Provide the (x, y) coordinate of the cell's center where the given text is located.  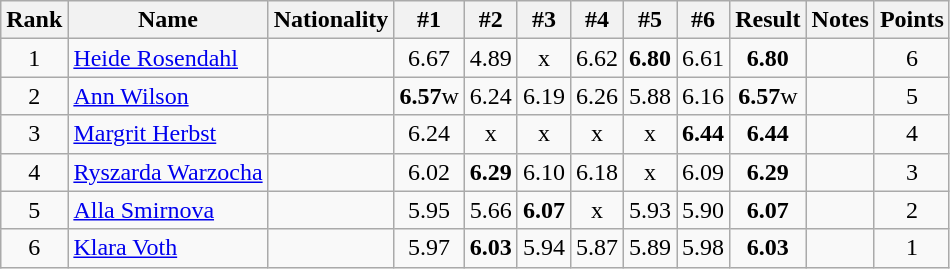
5.94 (544, 248)
#1 (429, 20)
5.87 (596, 248)
Result (768, 20)
6.61 (704, 58)
6.18 (596, 172)
Notes (840, 20)
5.88 (650, 96)
5.90 (704, 210)
Rank (34, 20)
6.16 (704, 96)
Nationality (331, 20)
#2 (490, 20)
Heide Rosendahl (168, 58)
#5 (650, 20)
5.98 (704, 248)
6.67 (429, 58)
#4 (596, 20)
Ann Wilson (168, 96)
6.10 (544, 172)
5.66 (490, 210)
6.02 (429, 172)
5.95 (429, 210)
Klara Voth (168, 248)
Name (168, 20)
4.89 (490, 58)
5.93 (650, 210)
6.19 (544, 96)
5.97 (429, 248)
Points (912, 20)
#3 (544, 20)
Alla Smirnova (168, 210)
6.09 (704, 172)
Ryszarda Warzocha (168, 172)
Margrit Herbst (168, 134)
5.89 (650, 248)
6.26 (596, 96)
6.62 (596, 58)
#6 (704, 20)
